Capture the cell that displays the provided text and extract its [X, Y] central coordinate. 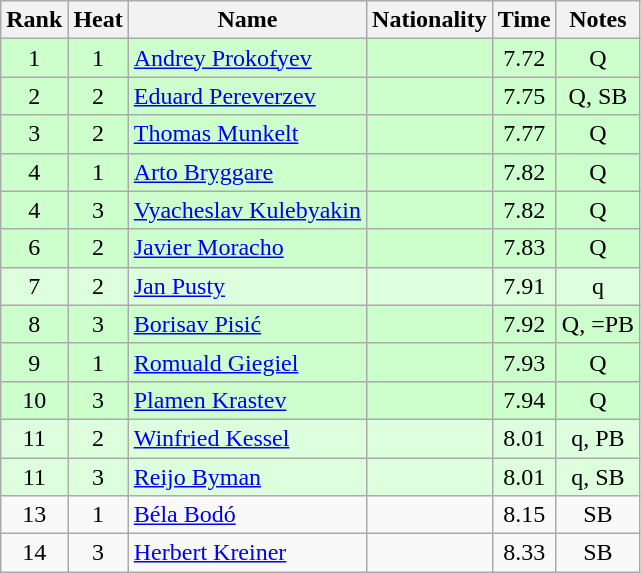
Thomas Munkelt [247, 134]
Javier Moracho [247, 248]
Arto Bryggare [247, 172]
7.92 [524, 324]
7.91 [524, 286]
Reijo Byman [247, 477]
Winfried Kessel [247, 438]
Jan Pusty [247, 286]
Plamen Krastev [247, 400]
7.94 [524, 400]
10 [34, 400]
Herbert Kreiner [247, 553]
q [598, 286]
Vyacheslav Kulebyakin [247, 210]
8.33 [524, 553]
7.93 [524, 362]
Eduard Pereverzev [247, 96]
Romuald Giegiel [247, 362]
7.83 [524, 248]
Nationality [430, 20]
6 [34, 248]
Andrey Prokofyev [247, 58]
7.72 [524, 58]
Borisav Pisić [247, 324]
13 [34, 515]
8 [34, 324]
7 [34, 286]
7.77 [524, 134]
Q, =PB [598, 324]
Rank [34, 20]
14 [34, 553]
Name [247, 20]
Béla Bodó [247, 515]
7.75 [524, 96]
Time [524, 20]
q, PB [598, 438]
Notes [598, 20]
Heat [98, 20]
q, SB [598, 477]
8.15 [524, 515]
9 [34, 362]
Q, SB [598, 96]
